Output the (X, Y) coordinate of the center of the cell containing the given text.  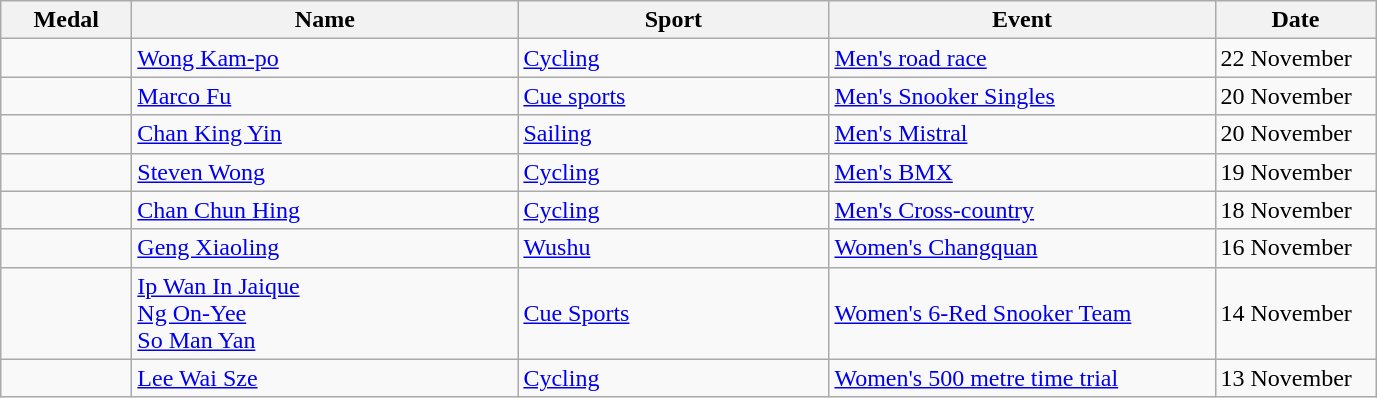
18 November (1296, 210)
Women's Changquan (1022, 248)
19 November (1296, 172)
Men's Snooker Singles (1022, 96)
Chan Chun Hing (325, 210)
Men's BMX (1022, 172)
22 November (1296, 58)
Ip Wan In Jaique Ng On-Yee So Man Yan (325, 313)
Women's 6-Red Snooker Team (1022, 313)
14 November (1296, 313)
Wushu (674, 248)
Men's Cross-country (1022, 210)
Marco Fu (325, 96)
Cue Sports (674, 313)
Women's 500 metre time trial (1022, 378)
Sailing (674, 134)
Men's Mistral (1022, 134)
Event (1022, 20)
Chan King Yin (325, 134)
Geng Xiaoling (325, 248)
Lee Wai Sze (325, 378)
Name (325, 20)
Wong Kam-po (325, 58)
Sport (674, 20)
13 November (1296, 378)
Steven Wong (325, 172)
Medal (66, 20)
Date (1296, 20)
Men's road race (1022, 58)
Cue sports (674, 96)
16 November (1296, 248)
